Find where the given text appears and provide that cell's center as [X, Y] coordinate. 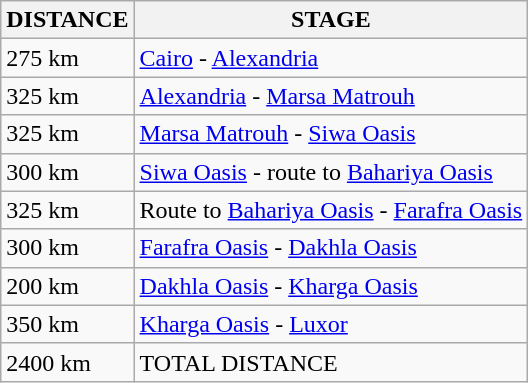
Alexandria - Marsa Matrouh [331, 96]
200 km [68, 286]
STAGE [331, 20]
Siwa Oasis - route to Bahariya Oasis [331, 172]
350 km [68, 324]
Cairo - Alexandria [331, 58]
TOTAL DISTANCE [331, 362]
Kharga Oasis - Luxor [331, 324]
Farafra Oasis - Dakhla Oasis [331, 248]
Route to Bahariya Oasis - Farafra Oasis [331, 210]
Dakhla Oasis - Kharga Oasis [331, 286]
275 km [68, 58]
DISTANCE [68, 20]
Marsa Matrouh - Siwa Oasis [331, 134]
2400 km [68, 362]
